Scan for the cell matching the given text and deliver its [X, Y] coordinate at center. 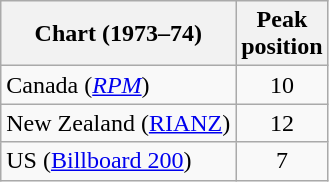
US (Billboard 200) [118, 161]
Peakposition [282, 34]
7 [282, 161]
Canada (RPM) [118, 85]
12 [282, 123]
10 [282, 85]
New Zealand (RIANZ) [118, 123]
Chart (1973–74) [118, 34]
